Search for the cell housing the specified text and yield its [x, y] center coordinate. 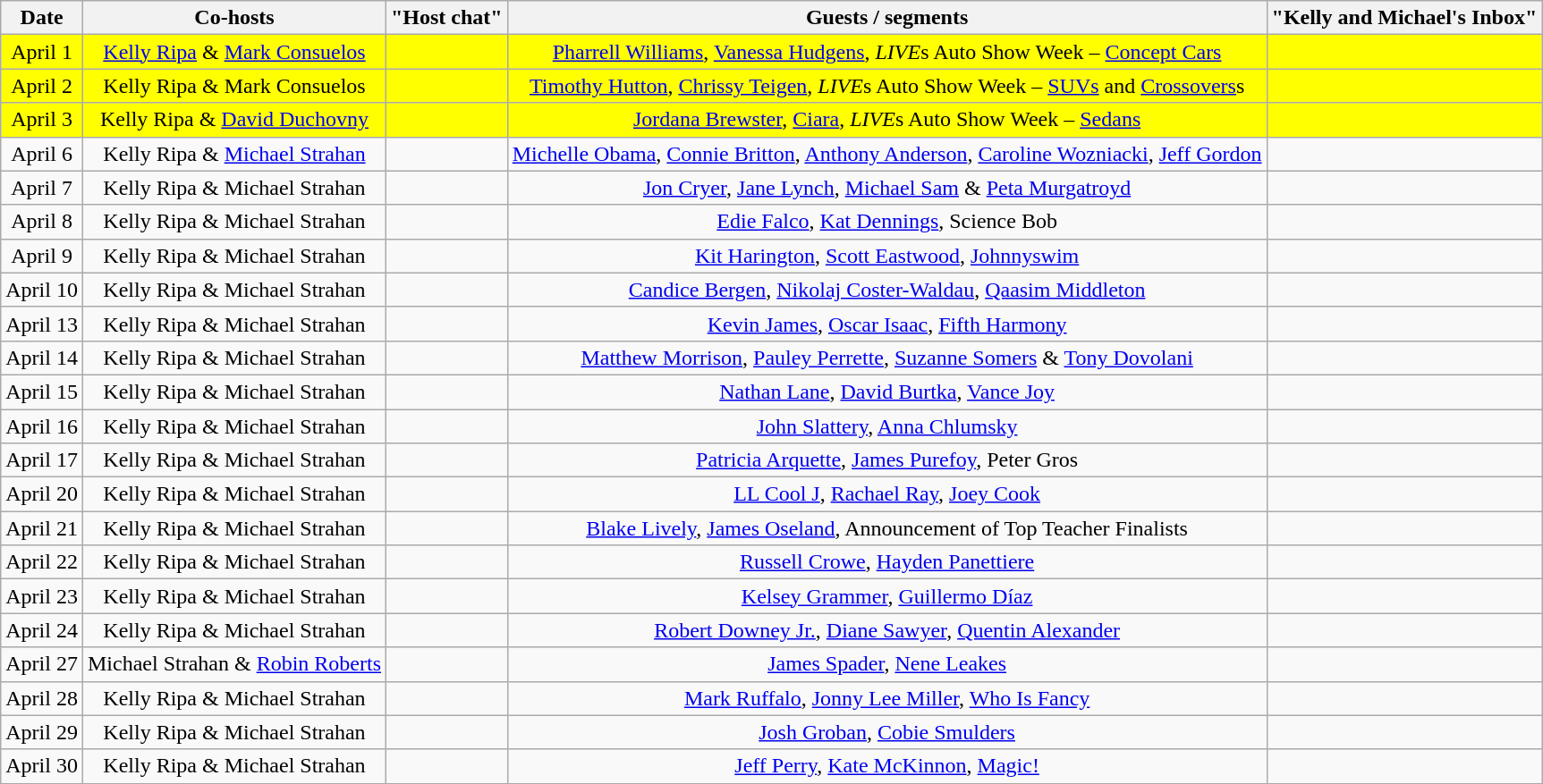
April 22 [42, 562]
James Spader, Nene Leakes [887, 664]
Russell Crowe, Hayden Panettiere [887, 562]
April 1 [42, 52]
April 15 [42, 392]
Jordana Brewster, Ciara, LIVEs Auto Show Week – Sedans [887, 120]
April 24 [42, 630]
Pharrell Williams, Vanessa Hudgens, LIVEs Auto Show Week – Concept Cars [887, 52]
Robert Downey Jr., Diane Sawyer, Quentin Alexander [887, 630]
Kelly Ripa & David Duchovny [234, 120]
Date [42, 18]
April 14 [42, 358]
April 29 [42, 732]
April 16 [42, 426]
Patricia Arquette, James Purefoy, Peter Gros [887, 460]
April 13 [42, 324]
Timothy Hutton, Chrissy Teigen, LIVEs Auto Show Week – SUVs and Crossoverss [887, 86]
April 10 [42, 290]
Josh Groban, Cobie Smulders [887, 732]
Co-hosts [234, 18]
Edie Falco, Kat Dennings, Science Bob [887, 222]
Michael Strahan & Robin Roberts [234, 664]
"Host chat" [447, 18]
April 9 [42, 256]
April 17 [42, 460]
Kit Harington, Scott Eastwood, Johnnyswim [887, 256]
Michelle Obama, Connie Britton, Anthony Anderson, Caroline Wozniacki, Jeff Gordon [887, 154]
April 6 [42, 154]
Nathan Lane, David Burtka, Vance Joy [887, 392]
April 2 [42, 86]
Guests / segments [887, 18]
April 30 [42, 766]
Matthew Morrison, Pauley Perrette, Suzanne Somers & Tony Dovolani [887, 358]
John Slattery, Anna Chlumsky [887, 426]
Kelsey Grammer, Guillermo Díaz [887, 596]
April 20 [42, 494]
April 28 [42, 698]
April 23 [42, 596]
April 7 [42, 188]
"Kelly and Michael's Inbox" [1404, 18]
Jeff Perry, Kate McKinnon, Magic! [887, 766]
April 8 [42, 222]
Jon Cryer, Jane Lynch, Michael Sam & Peta Murgatroyd [887, 188]
April 3 [42, 120]
Blake Lively, James Oseland, Announcement of Top Teacher Finalists [887, 528]
April 27 [42, 664]
Kevin James, Oscar Isaac, Fifth Harmony [887, 324]
LL Cool J, Rachael Ray, Joey Cook [887, 494]
April 21 [42, 528]
Candice Bergen, Nikolaj Coster-Waldau, Qaasim Middleton [887, 290]
Mark Ruffalo, Jonny Lee Miller, Who Is Fancy [887, 698]
